Detect which cell encompasses the target text, then output its (X, Y) center coordinate. 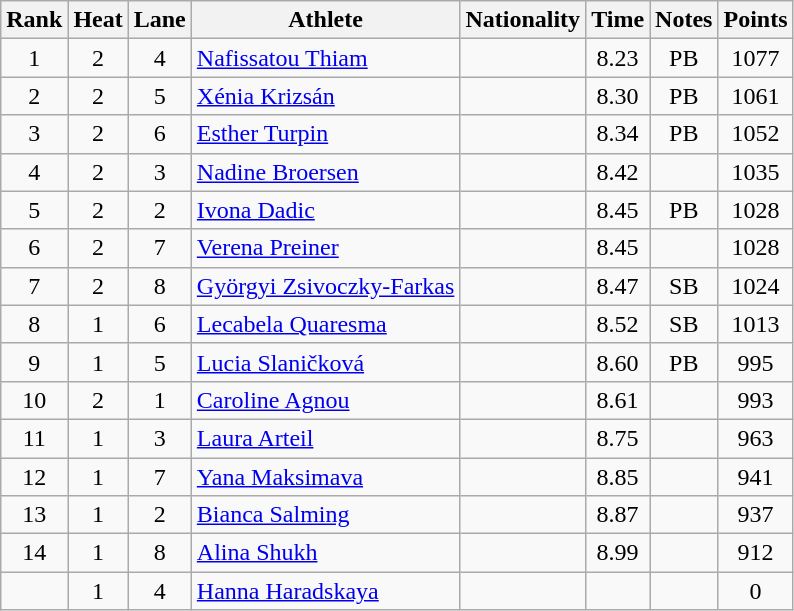
12 (34, 477)
8.30 (618, 96)
Xénia Krizsán (326, 96)
937 (756, 515)
Lucia Slaničková (326, 362)
8.75 (618, 438)
Lane (160, 20)
Ivona Dadic (326, 210)
Caroline Agnou (326, 400)
912 (756, 553)
Athlete (326, 20)
941 (756, 477)
1024 (756, 286)
Points (756, 20)
8.99 (618, 553)
8.87 (618, 515)
Lecabela Quaresma (326, 324)
8.23 (618, 58)
1061 (756, 96)
9 (34, 362)
13 (34, 515)
Alina Shukh (326, 553)
993 (756, 400)
Bianca Salming (326, 515)
Notes (684, 20)
11 (34, 438)
Heat (98, 20)
Yana Maksimava (326, 477)
Nationality (523, 20)
8.85 (618, 477)
Nadine Broersen (326, 172)
8.47 (618, 286)
1077 (756, 58)
Time (618, 20)
995 (756, 362)
8.61 (618, 400)
1052 (756, 134)
8.52 (618, 324)
Esther Turpin (326, 134)
8.42 (618, 172)
1013 (756, 324)
1035 (756, 172)
Laura Arteil (326, 438)
Hanna Haradskaya (326, 591)
Verena Preiner (326, 248)
0 (756, 591)
Nafissatou Thiam (326, 58)
8.60 (618, 362)
Rank (34, 20)
8.34 (618, 134)
963 (756, 438)
10 (34, 400)
Györgyi Zsivoczky-Farkas (326, 286)
14 (34, 553)
